Locate the cell with the specified text and output its [x, y] center coordinate. 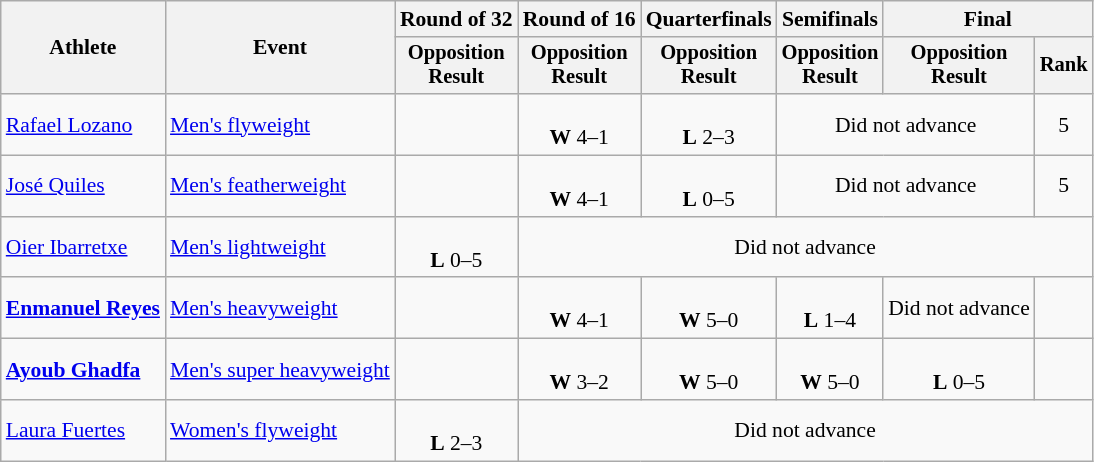
Rank [1064, 66]
Laura Fuertes [83, 430]
Enmanuel Reyes [83, 308]
Men's featherweight [280, 186]
Rafael Lozano [83, 124]
Men's heavyweight [280, 308]
José Quiles [83, 186]
Round of 32 [456, 19]
Event [280, 48]
Oier Ibarretxe [83, 248]
W 3–2 [580, 370]
Women's flyweight [280, 430]
L 1–4 [830, 308]
Final [988, 19]
Quarterfinals [709, 19]
Round of 16 [580, 19]
Semifinals [830, 19]
Men's lightweight [280, 248]
Ayoub Ghadfa [83, 370]
Men's flyweight [280, 124]
Men's super heavyweight [280, 370]
Athlete [83, 48]
